Identify which cell holds the provided text, then report its [x, y] central coordinate. 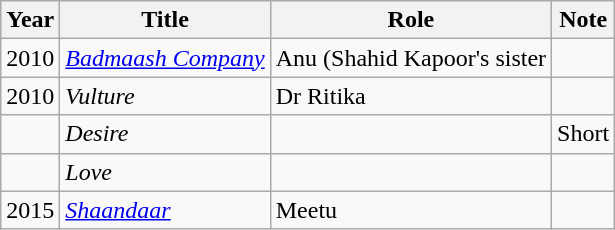
2015 [30, 210]
Badmaash Company [165, 58]
Year [30, 20]
Shaandaar [165, 210]
Title [165, 20]
Short [584, 134]
Vulture [165, 96]
Desire [165, 134]
Role [410, 20]
Love [165, 172]
Anu (Shahid Kapoor's sister [410, 58]
Dr Ritika [410, 96]
Note [584, 20]
Meetu [410, 210]
